Find where the given text appears and provide that cell's center as [x, y] coordinate. 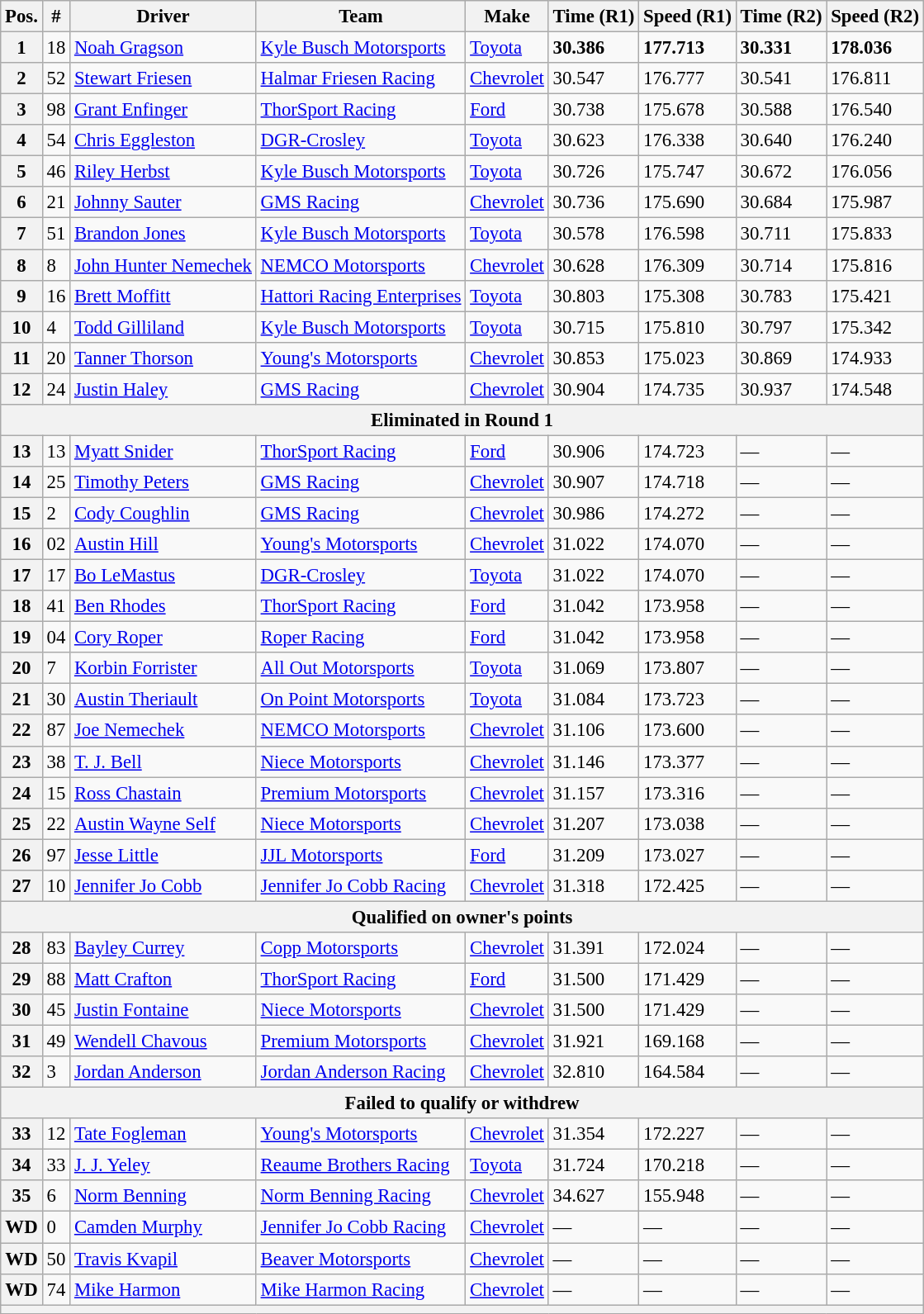
176.540 [875, 110]
31.106 [594, 731]
11 [21, 358]
14 [21, 482]
30.937 [781, 389]
30.783 [781, 296]
164.584 [688, 1072]
175.987 [875, 202]
30.797 [781, 327]
02 [56, 544]
28 [21, 948]
Time (R1) [594, 17]
9 [21, 296]
Tanner Thorson [163, 358]
Tate Fogleman [163, 1134]
173.807 [688, 668]
172.425 [688, 886]
Qualified on owner's points [462, 917]
31.069 [594, 668]
87 [56, 731]
Time (R2) [781, 17]
J. J. Yeley [163, 1165]
173.377 [688, 761]
30.803 [594, 296]
19 [21, 638]
175.342 [875, 327]
All Out Motorsports [361, 668]
29 [21, 979]
Copp Motorsports [361, 948]
30.738 [594, 110]
173.600 [688, 731]
41 [56, 606]
On Point Motorsports [361, 700]
04 [56, 638]
169.168 [688, 1041]
174.548 [875, 389]
155.948 [688, 1197]
38 [56, 761]
176.309 [688, 265]
175.421 [875, 296]
30.588 [781, 110]
83 [56, 948]
Chris Eggleston [163, 140]
30.684 [781, 202]
Justin Fontaine [163, 1010]
30.714 [781, 265]
Brandon Jones [163, 234]
Stewart Friesen [163, 78]
31.084 [594, 700]
Speed (R1) [688, 17]
Todd Gilliland [163, 327]
30.907 [594, 482]
175.023 [688, 358]
31.354 [594, 1134]
175.690 [688, 202]
Grant Enfinger [163, 110]
176.598 [688, 234]
Austin Theriault [163, 700]
50 [56, 1259]
74 [56, 1289]
Norm Benning [163, 1197]
31.209 [594, 855]
174.272 [688, 513]
174.735 [688, 389]
52 [56, 78]
Reaume Brothers Racing [361, 1165]
Jordan Anderson [163, 1072]
30.869 [781, 358]
Norm Benning Racing [361, 1197]
Team [361, 17]
30.628 [594, 265]
175.308 [688, 296]
Jesse Little [163, 855]
30.623 [594, 140]
173.038 [688, 823]
45 [56, 1010]
JJL Motorsports [361, 855]
Beaver Motorsports [361, 1259]
# [56, 17]
49 [56, 1041]
46 [56, 172]
Hattori Racing Enterprises [361, 296]
35 [21, 1197]
Austin Hill [163, 544]
32.810 [594, 1072]
51 [56, 234]
172.024 [688, 948]
Brett Moffitt [163, 296]
27 [21, 886]
30.736 [594, 202]
1 [21, 48]
30.906 [594, 451]
26 [21, 855]
175.810 [688, 327]
Myatt Snider [163, 451]
175.747 [688, 172]
Cody Coughlin [163, 513]
175.816 [875, 265]
0 [56, 1227]
30.547 [594, 78]
31.207 [594, 823]
30.715 [594, 327]
Roper Racing [361, 638]
Matt Crafton [163, 979]
34 [21, 1165]
Bo LeMastus [163, 576]
Timothy Peters [163, 482]
Joe Nemechek [163, 731]
32 [21, 1072]
5 [21, 172]
30.578 [594, 234]
Camden Murphy [163, 1227]
170.218 [688, 1165]
Noah Gragson [163, 48]
177.713 [688, 48]
173.027 [688, 855]
Korbin Forrister [163, 668]
88 [56, 979]
30.904 [594, 389]
176.056 [875, 172]
T. J. Bell [163, 761]
Eliminated in Round 1 [462, 420]
Jordan Anderson Racing [361, 1072]
30.640 [781, 140]
Pos. [21, 17]
97 [56, 855]
Austin Wayne Self [163, 823]
Ross Chastain [163, 793]
178.036 [875, 48]
23 [21, 761]
173.316 [688, 793]
30.853 [594, 358]
54 [56, 140]
176.811 [875, 78]
30.672 [781, 172]
31.146 [594, 761]
30.331 [781, 48]
31.391 [594, 948]
30.386 [594, 48]
Failed to qualify or withdrew [462, 1103]
175.678 [688, 110]
Cory Roper [163, 638]
Travis Kvapil [163, 1259]
Johnny Sauter [163, 202]
Riley Herbst [163, 172]
31.921 [594, 1041]
Make [507, 17]
172.227 [688, 1134]
Mike Harmon Racing [361, 1289]
Mike Harmon [163, 1289]
174.933 [875, 358]
Wendell Chavous [163, 1041]
176.777 [688, 78]
176.240 [875, 140]
Driver [163, 17]
98 [56, 110]
Ben Rhodes [163, 606]
30.726 [594, 172]
30.541 [781, 78]
Justin Haley [163, 389]
174.718 [688, 482]
Speed (R2) [875, 17]
Jennifer Jo Cobb [163, 886]
31.724 [594, 1165]
30.711 [781, 234]
John Hunter Nemechek [163, 265]
175.833 [875, 234]
174.723 [688, 451]
176.338 [688, 140]
Bayley Currey [163, 948]
Halmar Friesen Racing [361, 78]
31.318 [594, 886]
30.986 [594, 513]
31.157 [594, 793]
173.723 [688, 700]
31 [21, 1041]
34.627 [594, 1197]
